Extract the [x, y] coordinate from the center of the cell holding the provided text.  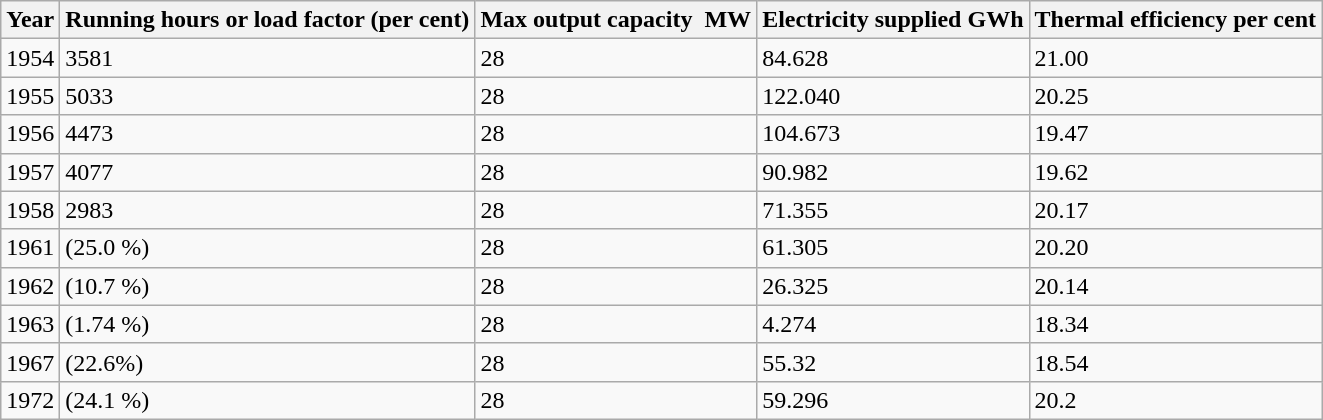
18.54 [1176, 362]
1955 [30, 96]
20.2 [1176, 400]
20.20 [1176, 248]
1972 [30, 400]
4.274 [893, 324]
1957 [30, 172]
20.14 [1176, 286]
1967 [30, 362]
4473 [268, 134]
(10.7 %) [268, 286]
90.982 [893, 172]
18.34 [1176, 324]
4077 [268, 172]
59.296 [893, 400]
1961 [30, 248]
2983 [268, 210]
19.62 [1176, 172]
(25.0 %) [268, 248]
1958 [30, 210]
5033 [268, 96]
122.040 [893, 96]
Thermal efficiency per cent [1176, 20]
1963 [30, 324]
20.17 [1176, 210]
20.25 [1176, 96]
(1.74 %) [268, 324]
84.628 [893, 58]
Max output capacity MW [616, 20]
Year [30, 20]
1954 [30, 58]
3581 [268, 58]
1956 [30, 134]
71.355 [893, 210]
26.325 [893, 286]
21.00 [1176, 58]
Electricity supplied GWh [893, 20]
55.32 [893, 362]
104.673 [893, 134]
Running hours or load factor (per cent) [268, 20]
19.47 [1176, 134]
(22.6%) [268, 362]
(24.1 %) [268, 400]
61.305 [893, 248]
1962 [30, 286]
